Locate the cell with the specified text and output its [X, Y] center coordinate. 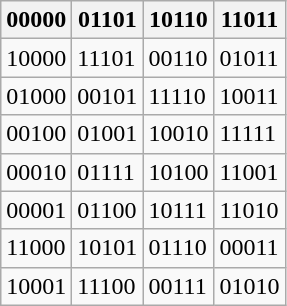
01000 [36, 96]
01001 [108, 134]
00111 [178, 286]
10110 [178, 20]
11100 [108, 286]
01110 [178, 248]
10011 [250, 96]
00110 [178, 58]
00000 [36, 20]
11111 [250, 134]
11000 [36, 248]
00101 [108, 96]
01010 [250, 286]
00011 [250, 248]
00001 [36, 210]
10001 [36, 286]
10111 [178, 210]
11101 [108, 58]
11010 [250, 210]
01101 [108, 20]
01100 [108, 210]
11001 [250, 172]
10000 [36, 58]
10010 [178, 134]
10101 [108, 248]
00100 [36, 134]
00010 [36, 172]
11011 [250, 20]
11110 [178, 96]
01111 [108, 172]
01011 [250, 58]
10100 [178, 172]
